Scan for the cell matching the given text and deliver its [x, y] coordinate at center. 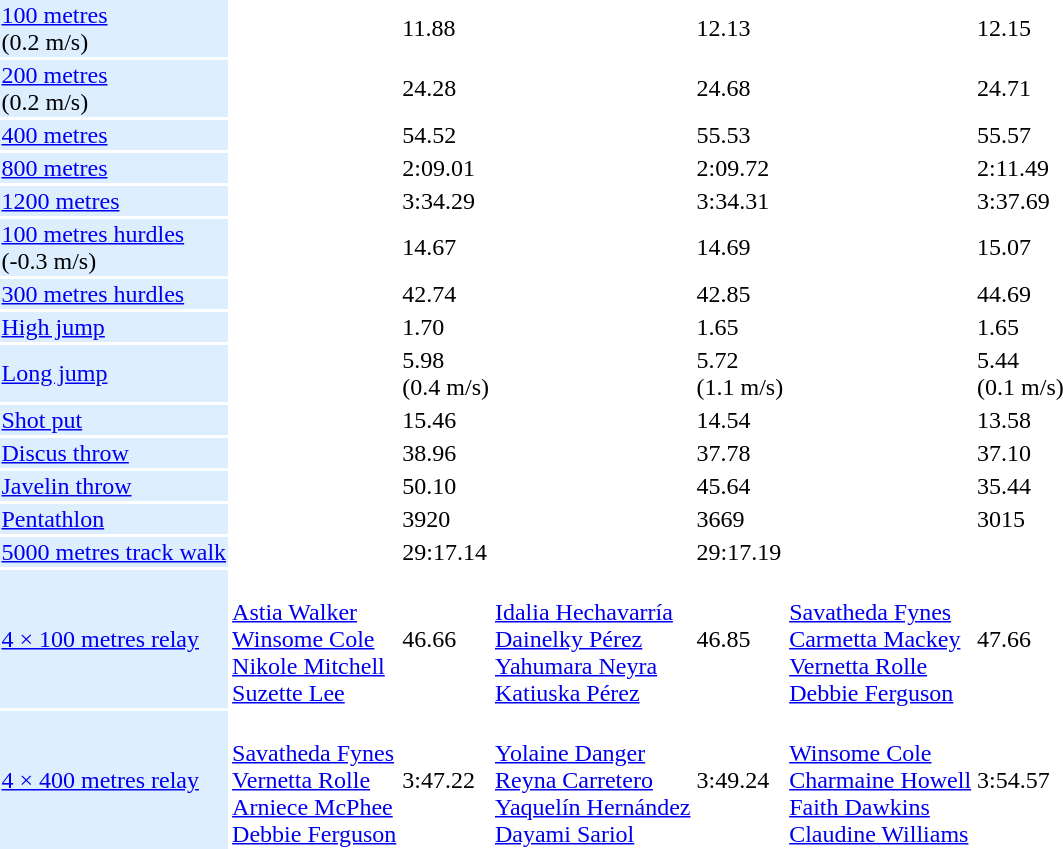
Long jump [114, 374]
54.52 [446, 135]
4 × 100 metres relay [114, 639]
42.74 [446, 294]
High jump [114, 327]
2:09.01 [446, 168]
46.85 [740, 639]
Yolaine Danger Reyna Carretero Yaquelín Hernández Dayami Sariol [592, 780]
5.72 (1.1 m/s) [740, 374]
400 metres [114, 135]
Savatheda Fynes Carmetta Mackey Vernetta Rolle Debbie Ferguson [880, 639]
5000 metres track walk [114, 552]
3669 [740, 519]
14.69 [740, 248]
Pentathlon [114, 519]
100 metres (0.2 m/s) [114, 28]
Discus throw [114, 453]
1.70 [446, 327]
29:17.19 [740, 552]
37.78 [740, 453]
1.65 [740, 327]
5.98 (0.4 m/s) [446, 374]
38.96 [446, 453]
3920 [446, 519]
300 metres hurdles [114, 294]
14.54 [740, 420]
Savatheda Fynes Vernetta Rolle Arniece McPhee Debbie Ferguson [314, 780]
Shot put [114, 420]
Idalia Hechavarría Dainelky Pérez Yahumara Neyra Katiuska Pérez [592, 639]
45.64 [740, 486]
55.53 [740, 135]
15.46 [446, 420]
14.67 [446, 248]
50.10 [446, 486]
200 metres (0.2 m/s) [114, 88]
3:47.22 [446, 780]
3:49.24 [740, 780]
24.68 [740, 88]
3:34.29 [446, 201]
Astia Walker Winsome Cole Nikole Mitchell Suzette Lee [314, 639]
Winsome Cole Charmaine Howell Faith Dawkins Claudine Williams [880, 780]
2:09.72 [740, 168]
1200 metres [114, 201]
46.66 [446, 639]
24.28 [446, 88]
800 metres [114, 168]
29:17.14 [446, 552]
12.13 [740, 28]
3:34.31 [740, 201]
11.88 [446, 28]
100 metres hurdles (-0.3 m/s) [114, 248]
42.85 [740, 294]
Javelin throw [114, 486]
4 × 400 metres relay [114, 780]
